Pinpoint the cell where the given text exists, returning its (X, Y) midpoint coordinate. 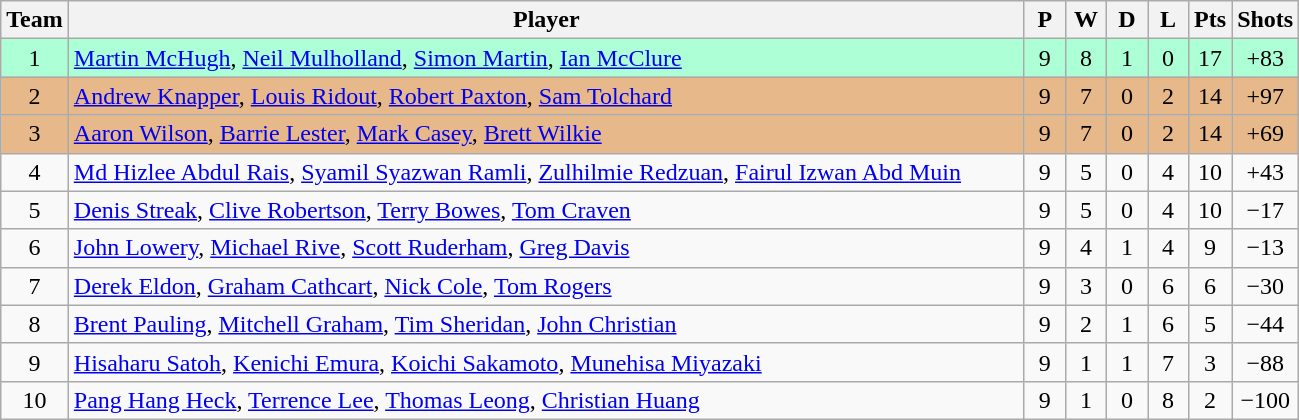
−30 (1266, 286)
John Lowery, Michael Rive, Scott Ruderham, Greg Davis (546, 248)
+43 (1266, 172)
Andrew Knapper, Louis Ridout, Robert Paxton, Sam Tolchard (546, 96)
Shots (1266, 20)
Pts (1210, 20)
Aaron Wilson, Barrie Lester, Mark Casey, Brett Wilkie (546, 134)
+97 (1266, 96)
Team (35, 20)
Derek Eldon, Graham Cathcart, Nick Cole, Tom Rogers (546, 286)
Denis Streak, Clive Robertson, Terry Bowes, Tom Craven (546, 210)
+83 (1266, 58)
Martin McHugh, Neil Mulholland, Simon Martin, Ian McClure (546, 58)
D (1126, 20)
P (1044, 20)
−88 (1266, 362)
Md Hizlee Abdul Rais, Syamil Syazwan Ramli, Zulhilmie Redzuan, Fairul Izwan Abd Muin (546, 172)
Pang Hang Heck, Terrence Lee, Thomas Leong, Christian Huang (546, 400)
L (1168, 20)
Player (546, 20)
W (1086, 20)
−13 (1266, 248)
−44 (1266, 324)
−100 (1266, 400)
Brent Pauling, Mitchell Graham, Tim Sheridan, John Christian (546, 324)
−17 (1266, 210)
Hisaharu Satoh, Kenichi Emura, Koichi Sakamoto, Munehisa Miyazaki (546, 362)
17 (1210, 58)
+69 (1266, 134)
